Provide the (X, Y) coordinate of the cell's center where the given text is located.  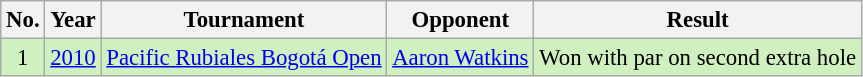
2010 (73, 58)
Pacific Rubiales Bogotá Open (244, 58)
Aaron Watkins (460, 58)
Opponent (460, 20)
No. (23, 20)
Year (73, 20)
Result (698, 20)
Tournament (244, 20)
1 (23, 58)
Won with par on second extra hole (698, 58)
